Pinpoint the cell where the given text exists, returning its (x, y) midpoint coordinate. 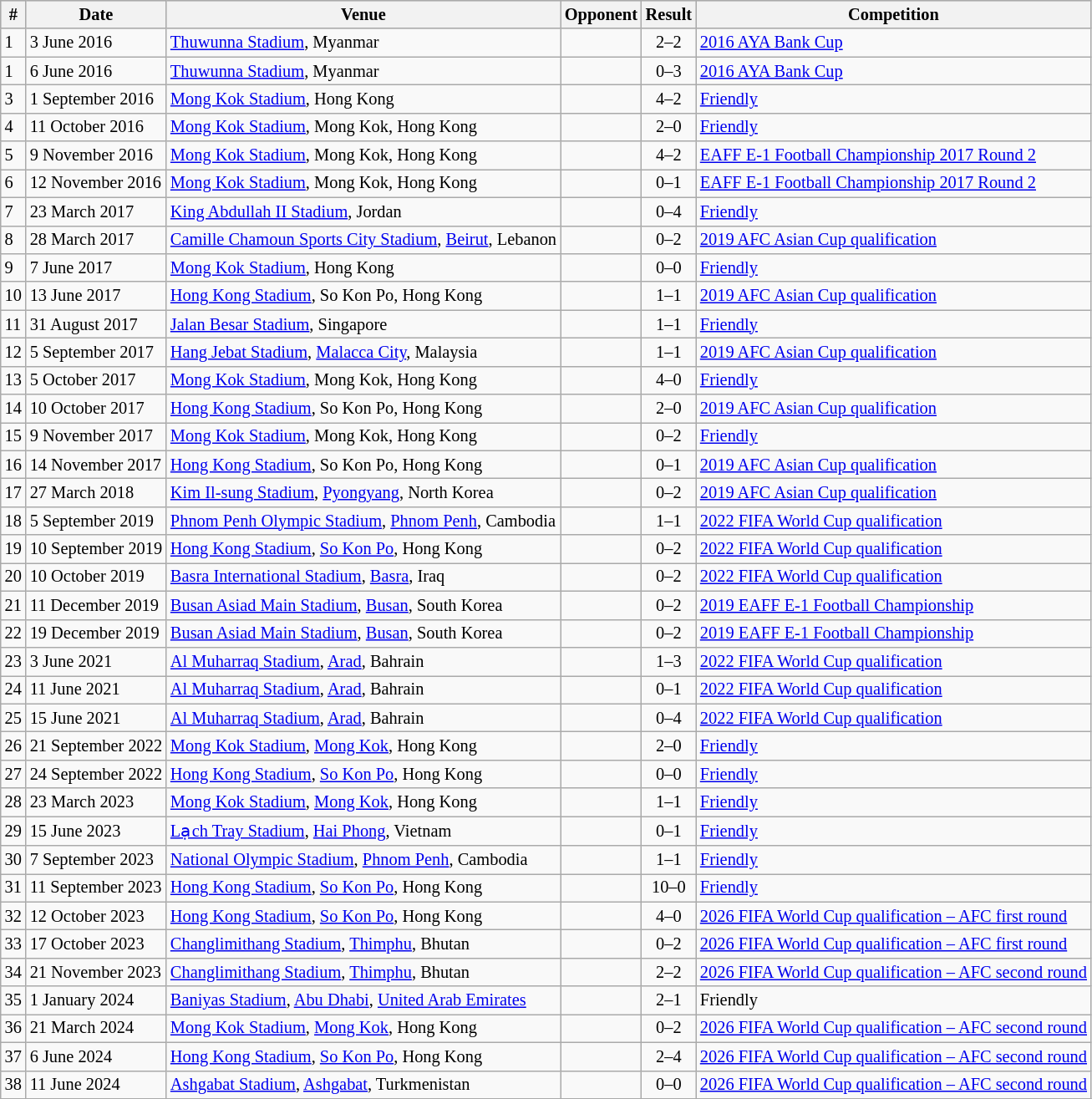
10–0 (668, 888)
28 March 2017 (96, 240)
27 (13, 774)
7 June 2017 (96, 267)
Venue (363, 14)
11 December 2019 (96, 605)
12 October 2023 (96, 916)
2–4 (668, 1056)
5 (13, 155)
15 June 2023 (96, 831)
24 September 2022 (96, 774)
25 (13, 718)
12 (13, 352)
# (13, 14)
10 October 2019 (96, 577)
Hang Jebat Stadium, Malacca City, Malaysia (363, 352)
17 October 2023 (96, 944)
2–1 (668, 1000)
9 November 2016 (96, 155)
31 (13, 888)
3 June 2016 (96, 43)
Jalan Besar Stadium, Singapore (363, 324)
3 (13, 99)
13 (13, 380)
10 September 2019 (96, 549)
26 (13, 745)
8 (13, 240)
37 (13, 1056)
24 (13, 689)
7 (13, 211)
Date (96, 14)
23 March 2017 (96, 211)
Lạch Tray Stadium, Hai Phong, Vietnam (363, 831)
33 (13, 944)
9 (13, 267)
29 (13, 831)
14 November 2017 (96, 465)
19 December 2019 (96, 633)
21 September 2022 (96, 745)
10 (13, 296)
7 September 2023 (96, 860)
11 June 2024 (96, 1085)
20 (13, 577)
15 June 2021 (96, 718)
21 November 2023 (96, 972)
Phnom Penh Olympic Stadium, Phnom Penh, Cambodia (363, 521)
10 October 2017 (96, 409)
19 (13, 549)
17 (13, 492)
14 (13, 409)
11 October 2016 (96, 127)
3 June 2021 (96, 661)
Competition (894, 14)
23 (13, 661)
18 (13, 521)
16 (13, 465)
5 October 2017 (96, 380)
12 November 2016 (96, 183)
Basra International Stadium, Basra, Iraq (363, 577)
9 November 2017 (96, 436)
Ashgabat Stadium, Ashgabat, Turkmenistan (363, 1085)
11 (13, 324)
1 January 2024 (96, 1000)
1–3 (668, 661)
34 (13, 972)
0–3 (668, 71)
15 (13, 436)
5 September 2017 (96, 352)
32 (13, 916)
11 June 2021 (96, 689)
35 (13, 1000)
22 (13, 633)
5 September 2019 (96, 521)
6 June 2016 (96, 71)
National Olympic Stadium, Phnom Penh, Cambodia (363, 860)
13 June 2017 (96, 296)
Result (668, 14)
Kim Il-sung Stadium, Pyongyang, North Korea (363, 492)
36 (13, 1028)
Baniyas Stadium, Abu Dhabi, United Arab Emirates (363, 1000)
6 (13, 183)
4 (13, 127)
6 June 2024 (96, 1056)
30 (13, 860)
31 August 2017 (96, 324)
Opponent (602, 14)
38 (13, 1085)
1 September 2016 (96, 99)
21 (13, 605)
23 March 2023 (96, 802)
King Abdullah II Stadium, Jordan (363, 211)
11 September 2023 (96, 888)
28 (13, 802)
21 March 2024 (96, 1028)
Camille Chamoun Sports City Stadium, Beirut, Lebanon (363, 240)
27 March 2018 (96, 492)
